Pinpoint the cell where the given text exists, returning its (x, y) midpoint coordinate. 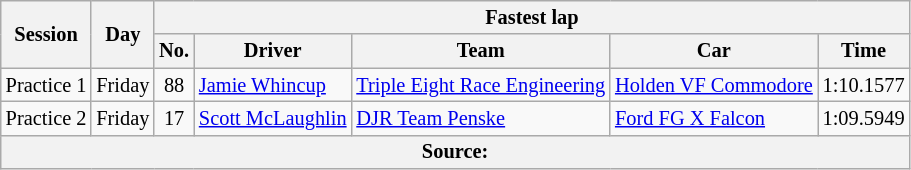
Fastest lap (532, 17)
Practice 2 (46, 118)
Team (480, 51)
No. (174, 51)
Jamie Whincup (272, 85)
1:10.1577 (864, 85)
Practice 1 (46, 85)
1:09.5949 (864, 118)
88 (174, 85)
Day (122, 34)
Scott McLaughlin (272, 118)
Holden VF Commodore (714, 85)
Time (864, 51)
Driver (272, 51)
Car (714, 51)
Source: (456, 152)
DJR Team Penske (480, 118)
17 (174, 118)
Session (46, 34)
Triple Eight Race Engineering (480, 85)
Ford FG X Falcon (714, 118)
